From the cell containing the given text, extract its center point as (x, y) coordinate. 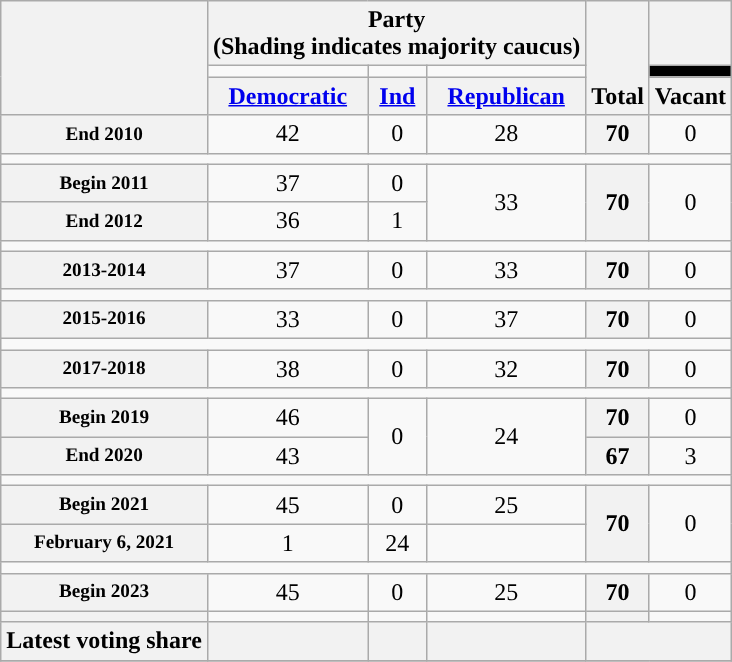
2015-2016 (104, 319)
3 (690, 456)
Latest voting share (104, 641)
Ind (397, 96)
46 (288, 418)
Total (618, 58)
32 (506, 369)
End 2010 (104, 134)
42 (288, 134)
Vacant (690, 96)
Party (Shading indicates majority caucus) (396, 34)
67 (618, 456)
Begin 2023 (104, 592)
36 (288, 221)
43 (288, 456)
Begin 2019 (104, 418)
End 2012 (104, 221)
38 (288, 369)
Republican (506, 96)
Democratic (288, 96)
End 2020 (104, 456)
2017-2018 (104, 369)
28 (506, 134)
Begin 2021 (104, 505)
February 6, 2021 (104, 543)
2013-2014 (104, 270)
Begin 2011 (104, 183)
